Scan for the cell matching the given text and deliver its (x, y) coordinate at center. 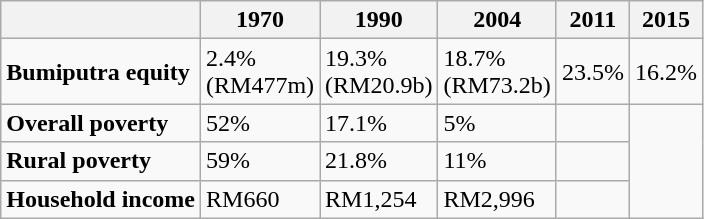
2.4%(RM477m) (260, 72)
1970 (260, 20)
18.7%(RM73.2b) (497, 72)
Bumiputra equity (101, 72)
RM2,996 (497, 199)
2015 (666, 20)
16.2% (666, 72)
RM1,254 (379, 199)
19.3%(RM20.9b) (379, 72)
RM660 (260, 199)
21.8% (379, 161)
Overall poverty (101, 123)
Household income (101, 199)
11% (497, 161)
2004 (497, 20)
52% (260, 123)
23.5% (592, 72)
Rural poverty (101, 161)
2011 (592, 20)
59% (260, 161)
5% (497, 123)
1990 (379, 20)
17.1% (379, 123)
